Detect which cell encompasses the target text, then output its (X, Y) center coordinate. 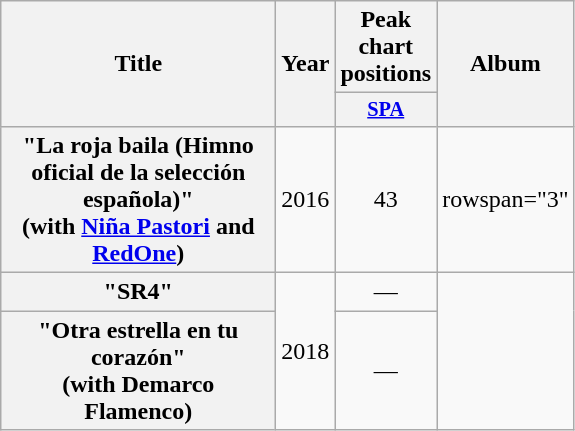
Year (306, 64)
2016 (306, 199)
"SR4" (138, 292)
"Otra estrella en tu corazón"(with Demarco Flamenco) (138, 370)
Album (506, 64)
rowspan="3" (506, 199)
Peak chart positions (386, 47)
43 (386, 199)
SPA (386, 110)
2018 (306, 352)
"La roja baila (Himno oficial de la selección española)"(with Niña Pastori and RedOne) (138, 199)
Title (138, 64)
